Determine the (X, Y) coordinate at the center of the cell enclosing the given text.  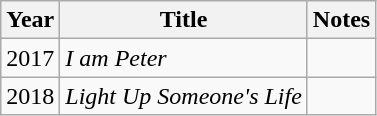
2018 (30, 96)
Light Up Someone's Life (184, 96)
Title (184, 20)
Year (30, 20)
2017 (30, 58)
Notes (341, 20)
I am Peter (184, 58)
